Provide the [x, y] coordinate of the cell's center where the given text is located.  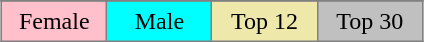
Female [54, 21]
Top 30 [370, 21]
Top 12 [264, 21]
Male [160, 21]
